Provide the (X, Y) coordinate of the cell's center where the given text is located.  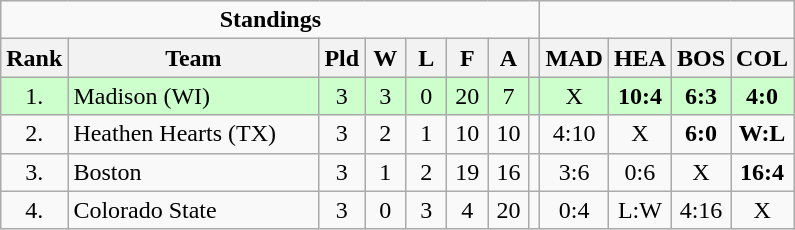
BOS (700, 58)
3. (34, 172)
Madison (WI) (194, 96)
4. (34, 210)
Standings (270, 20)
6:0 (700, 134)
2. (34, 134)
Colorado State (194, 210)
Team (194, 58)
F (468, 58)
1. (34, 96)
W (386, 58)
COL (762, 58)
16:4 (762, 172)
0:4 (574, 210)
0:6 (640, 172)
MAD (574, 58)
3:6 (574, 172)
Rank (34, 58)
L:W (640, 210)
6:3 (700, 96)
7 (508, 96)
4:16 (700, 210)
Heathen Hearts (TX) (194, 134)
W:L (762, 134)
16 (508, 172)
4:0 (762, 96)
4:10 (574, 134)
10:4 (640, 96)
Pld (342, 58)
Boston (194, 172)
HEA (640, 58)
A (508, 58)
L (426, 58)
19 (468, 172)
4 (468, 210)
